Return the (X, Y) coordinate for the center point of the cell that contains the specified text.  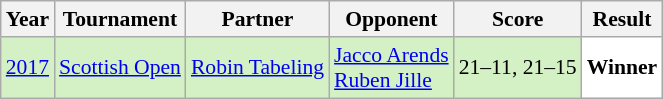
Robin Tabeling (258, 68)
Score (518, 19)
Opponent (392, 19)
Year (28, 19)
2017 (28, 68)
Tournament (120, 19)
Scottish Open (120, 68)
Jacco Arends Ruben Jille (392, 68)
Result (622, 19)
Partner (258, 19)
21–11, 21–15 (518, 68)
Winner (622, 68)
